Provide the [x, y] coordinate of the cell's center where the given text is located.  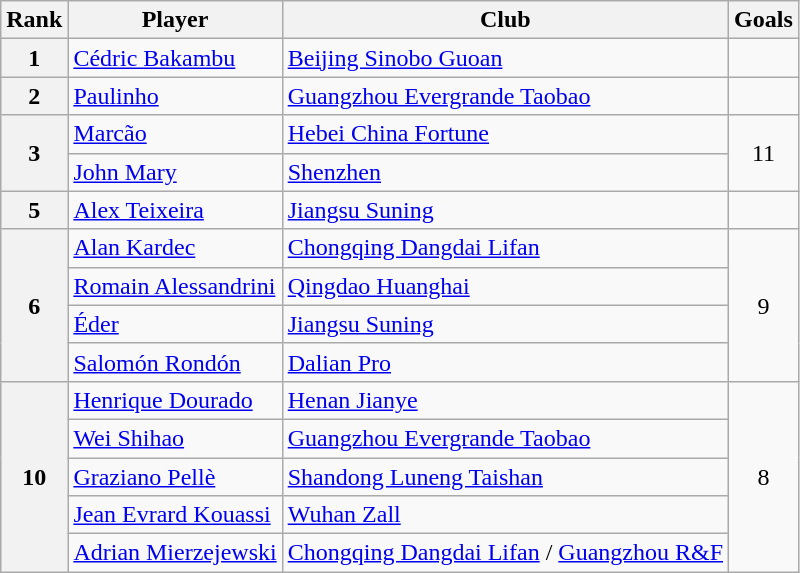
11 [764, 153]
Romain Alessandrini [175, 286]
Alan Kardec [175, 248]
Rank [34, 20]
Wei Shihao [175, 438]
Dalian Pro [505, 362]
Paulinho [175, 96]
5 [34, 210]
Goals [764, 20]
Player [175, 20]
Qingdao Huanghai [505, 286]
Alex Teixeira [175, 210]
Éder [175, 324]
Graziano Pellè [175, 477]
Wuhan Zall [505, 515]
2 [34, 96]
9 [764, 305]
Chongqing Dangdai Lifan / Guangzhou R&F [505, 553]
Henan Jianye [505, 400]
Henrique Dourado [175, 400]
6 [34, 305]
10 [34, 476]
Cédric Bakambu [175, 58]
Club [505, 20]
John Mary [175, 172]
Hebei China Fortune [505, 134]
Salomón Rondón [175, 362]
Shenzhen [505, 172]
Adrian Mierzejewski [175, 553]
Jean Evrard Kouassi [175, 515]
Beijing Sinobo Guoan [505, 58]
1 [34, 58]
Chongqing Dangdai Lifan [505, 248]
Shandong Luneng Taishan [505, 477]
3 [34, 153]
8 [764, 476]
Marcão [175, 134]
